Determine the (x, y) coordinate at the center of the cell enclosing the given text.  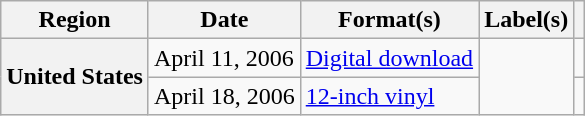
April 11, 2006 (224, 58)
Label(s) (526, 20)
Format(s) (389, 20)
Region (75, 20)
April 18, 2006 (224, 96)
12-inch vinyl (389, 96)
Digital download (389, 58)
Date (224, 20)
United States (75, 77)
